Pinpoint the cell where the given text exists, returning its [x, y] midpoint coordinate. 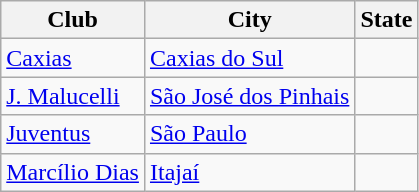
São Paulo [249, 134]
Itajaí [249, 172]
State [386, 20]
Juventus [73, 134]
Club [73, 20]
Caxias do Sul [249, 58]
São José dos Pinhais [249, 96]
Caxias [73, 58]
City [249, 20]
J. Malucelli [73, 96]
Marcílio Dias [73, 172]
